From the cell containing the given text, extract its center point as [X, Y] coordinate. 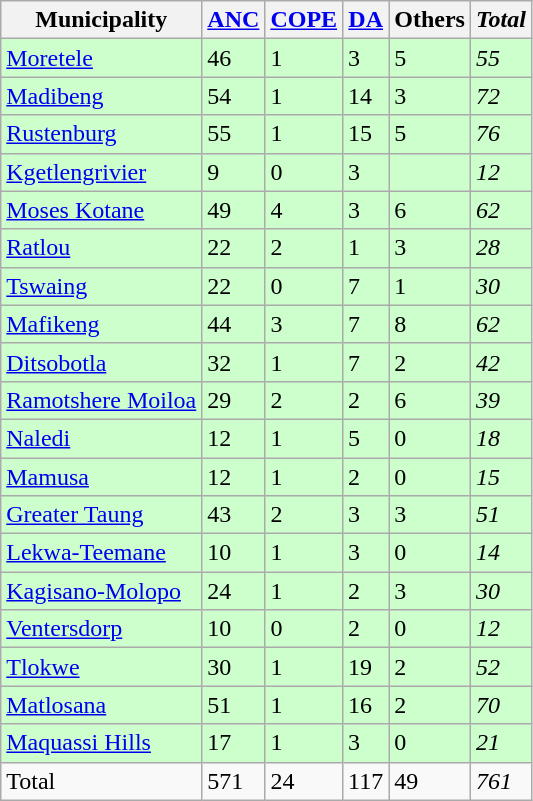
9 [234, 172]
4 [304, 210]
COPE [304, 20]
Naledi [102, 438]
Greater Taung [102, 515]
571 [234, 781]
Moretele [102, 58]
16 [366, 705]
19 [366, 667]
70 [500, 705]
Moses Kotane [102, 210]
DA [366, 20]
Ditsobotla [102, 362]
18 [500, 438]
Tlokwe [102, 667]
Ramotshere Moiloa [102, 400]
Municipality [102, 20]
29 [234, 400]
Mamusa [102, 477]
21 [500, 743]
44 [234, 324]
Matlosana [102, 705]
Mafikeng [102, 324]
Ventersdorp [102, 629]
42 [500, 362]
ANC [234, 20]
32 [234, 362]
Kgetlengrivier [102, 172]
76 [500, 134]
Rustenburg [102, 134]
39 [500, 400]
Ratlou [102, 248]
43 [234, 515]
761 [500, 781]
Kagisano-Molopo [102, 591]
46 [234, 58]
117 [366, 781]
52 [500, 667]
28 [500, 248]
72 [500, 96]
Tswaing [102, 286]
Madibeng [102, 96]
Maquassi Hills [102, 743]
54 [234, 96]
8 [430, 324]
Lekwa-Teemane [102, 553]
Others [430, 20]
17 [234, 743]
